Locate the cell with the specified text and output its (X, Y) center coordinate. 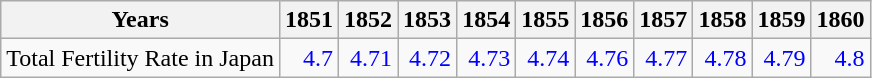
1855 (546, 20)
4.76 (604, 58)
4.73 (486, 58)
1853 (428, 20)
4.79 (782, 58)
Years (140, 20)
1857 (664, 20)
4.72 (428, 58)
1852 (368, 20)
1859 (782, 20)
1851 (308, 20)
1858 (722, 20)
4.78 (722, 58)
1856 (604, 20)
4.74 (546, 58)
1860 (840, 20)
Total Fertility Rate in Japan (140, 58)
4.8 (840, 58)
1854 (486, 20)
4.71 (368, 58)
4.7 (308, 58)
4.77 (664, 58)
